Pinpoint the cell where the given text exists, returning its (X, Y) midpoint coordinate. 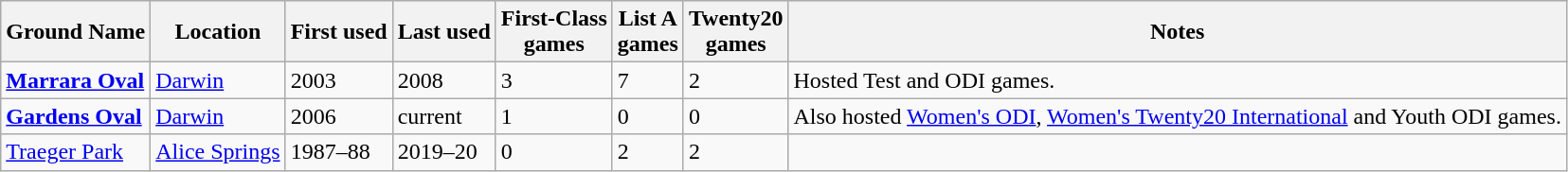
3 (553, 80)
First-Classgames (553, 32)
First used (339, 32)
Marrara Oval (76, 80)
2003 (339, 80)
2019–20 (443, 152)
Gardens Oval (76, 116)
Traeger Park (76, 152)
Ground Name (76, 32)
Location (218, 32)
1 (553, 116)
Notes (1177, 32)
Also hosted Women's ODI, Women's Twenty20 International and Youth ODI games. (1177, 116)
List Agames (648, 32)
current (443, 116)
1987–88 (339, 152)
2008 (443, 80)
7 (648, 80)
Last used (443, 32)
Hosted Test and ODI games. (1177, 80)
2006 (339, 116)
Alice Springs (218, 152)
Twenty20games (735, 32)
